Identify which cell holds the provided text, then report its (x, y) central coordinate. 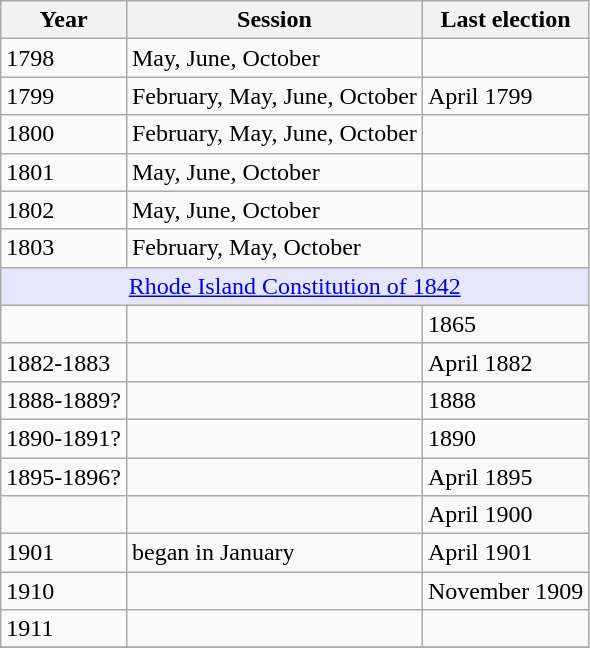
1901 (64, 553)
1888-1889? (64, 400)
1801 (64, 172)
1802 (64, 210)
1865 (505, 324)
April 1882 (505, 362)
began in January (274, 553)
1890 (505, 438)
1882-1883 (64, 362)
Session (274, 20)
1895-1896? (64, 477)
Year (64, 20)
Rhode Island Constitution of 1842 (295, 286)
1803 (64, 248)
1888 (505, 400)
Last election (505, 20)
April 1900 (505, 515)
1910 (64, 591)
1911 (64, 629)
November 1909 (505, 591)
April 1895 (505, 477)
1890-1891? (64, 438)
April 1901 (505, 553)
1798 (64, 58)
1799 (64, 96)
1800 (64, 134)
February, May, October (274, 248)
April 1799 (505, 96)
